Search for the cell housing the specified text and yield its (X, Y) center coordinate. 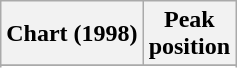
Chart (1998) (72, 34)
Peakposition (189, 34)
